Find where the given text appears and provide that cell's center as [x, y] coordinate. 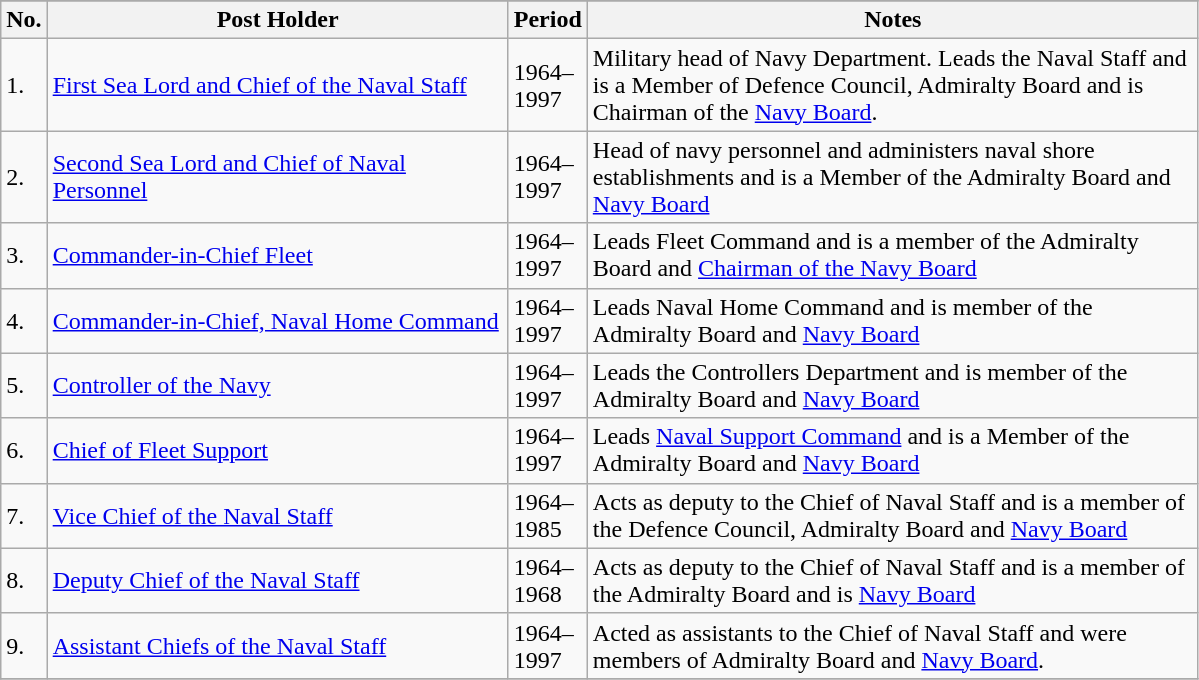
Notes [892, 20]
Assistant Chiefs of the Naval Staff [278, 646]
Commander-in-Chief, Naval Home Command [278, 320]
Vice Chief of the Naval Staff [278, 516]
1964–1985 [548, 516]
2. [24, 177]
Deputy Chief of the Naval Staff [278, 580]
4. [24, 320]
6. [24, 450]
8. [24, 580]
Second Sea Lord and Chief of Naval Personnel [278, 177]
7. [24, 516]
9. [24, 646]
Leads Naval Home Command and is member of the Admiralty Board and Navy Board [892, 320]
1. [24, 85]
3. [24, 256]
Leads Fleet Command and is a member of the Admiralty Board and Chairman of the Navy Board [892, 256]
Chief of Fleet Support [278, 450]
No. [24, 20]
Acts as deputy to the Chief of Naval Staff and is a member of the Admiralty Board and is Navy Board [892, 580]
Commander-in-Chief Fleet [278, 256]
Leads Naval Support Command and is a Member of the Admiralty Board and Navy Board [892, 450]
First Sea Lord and Chief of the Naval Staff [278, 85]
Leads the Controllers Department and is member of the Admiralty Board and Navy Board [892, 386]
Acts as deputy to the Chief of Naval Staff and is a member of the Defence Council, Admiralty Board and Navy Board [892, 516]
Military head of Navy Department. Leads the Naval Staff and is a Member of Defence Council, Admiralty Board and is Chairman of the Navy Board. [892, 85]
Controller of the Navy [278, 386]
Head of navy personnel and administers naval shore establishments and is a Member of the Admiralty Board and Navy Board [892, 177]
Acted as assistants to the Chief of Naval Staff and were members of Admiralty Board and Navy Board. [892, 646]
Post Holder [278, 20]
1964–1968 [548, 580]
Period [548, 20]
5. [24, 386]
